Extract the [x, y] coordinate from the center of the cell holding the provided text.  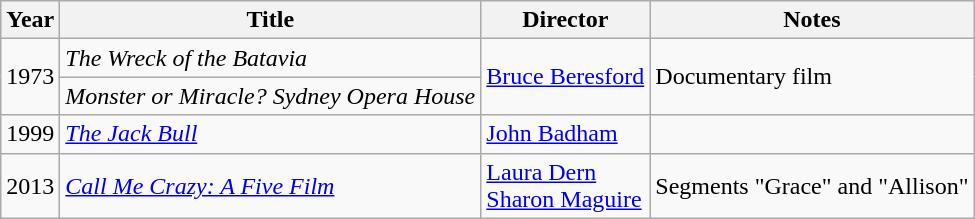
Segments "Grace" and "Allison" [812, 186]
The Jack Bull [270, 134]
Monster or Miracle? Sydney Opera House [270, 96]
Year [30, 20]
Bruce Beresford [566, 77]
Call Me Crazy: A Five Film [270, 186]
2013 [30, 186]
1999 [30, 134]
Director [566, 20]
The Wreck of the Batavia [270, 58]
Title [270, 20]
Documentary film [812, 77]
Laura DernSharon Maguire [566, 186]
1973 [30, 77]
Notes [812, 20]
John Badham [566, 134]
